Scan for the cell matching the given text and deliver its [X, Y] coordinate at center. 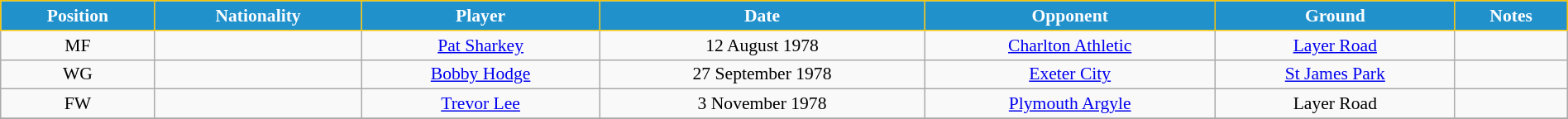
WG [78, 74]
Nationality [258, 16]
Date [762, 16]
Plymouth Argyle [1070, 104]
Exeter City [1070, 74]
Opponent [1070, 16]
Ground [1336, 16]
Trevor Lee [480, 104]
3 November 1978 [762, 104]
Bobby Hodge [480, 74]
Notes [1511, 16]
Player [480, 16]
Position [78, 16]
St James Park [1336, 74]
Pat Sharkey [480, 45]
FW [78, 104]
12 August 1978 [762, 45]
MF [78, 45]
Charlton Athletic [1070, 45]
27 September 1978 [762, 74]
